Find where the given text appears and provide that cell's center as [x, y] coordinate. 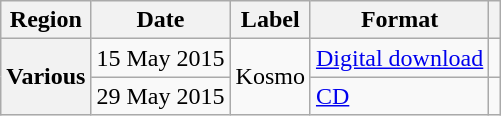
Format [399, 20]
Various [46, 77]
Label [270, 20]
Region [46, 20]
Kosmo [270, 77]
15 May 2015 [160, 58]
Digital download [399, 58]
Date [160, 20]
CD [399, 96]
29 May 2015 [160, 96]
